Capture the cell that displays the provided text and extract its [X, Y] central coordinate. 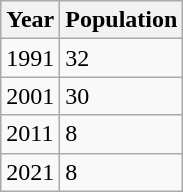
32 [122, 58]
2011 [30, 134]
2021 [30, 172]
Population [122, 20]
30 [122, 96]
1991 [30, 58]
2001 [30, 96]
Year [30, 20]
